From the cell containing the given text, extract its center point as (X, Y) coordinate. 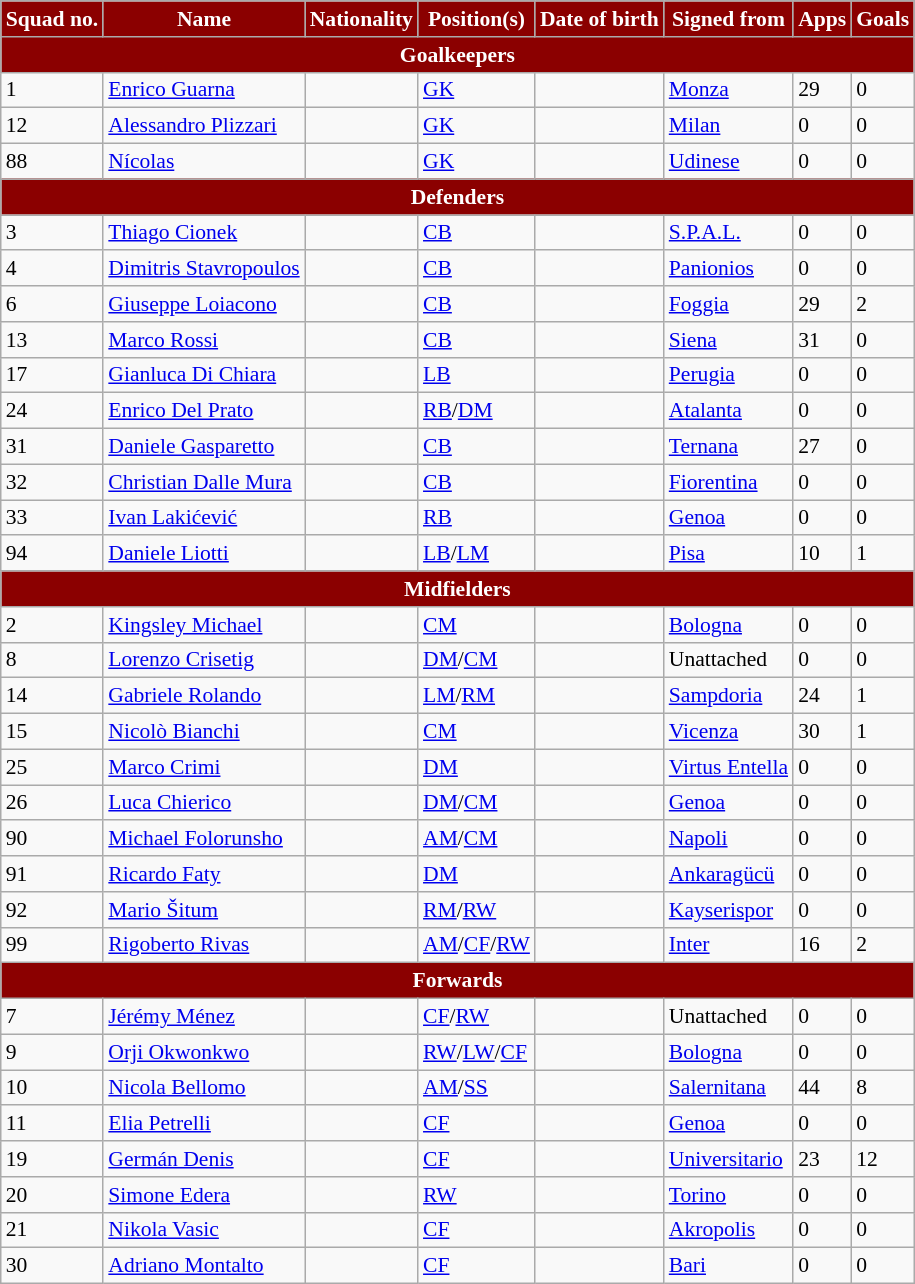
88 (52, 162)
Giuseppe Loiacono (204, 304)
Enrico Guarna (204, 90)
Luca Chierico (204, 803)
Daniele Liotti (204, 554)
Alessandro Plizzari (204, 126)
21 (52, 1230)
S.P.A.L. (728, 233)
4 (52, 269)
7 (52, 1017)
RW (476, 1195)
Date of birth (600, 19)
Virtus Entella (728, 767)
Adriano Montalto (204, 1266)
Milan (728, 126)
Signed from (728, 19)
RB/DM (476, 411)
Foggia (728, 304)
20 (52, 1195)
90 (52, 839)
Orji Okwonkwo (204, 1052)
15 (52, 732)
Siena (728, 340)
Gabriele Rolando (204, 696)
13 (52, 340)
44 (822, 1088)
Lorenzo Crisetig (204, 660)
Udinese (728, 162)
Kingsley Michael (204, 625)
Marco Crimi (204, 767)
99 (52, 945)
Marco Rossi (204, 340)
Ricardo Faty (204, 874)
Dimitris Stavropoulos (204, 269)
32 (52, 482)
91 (52, 874)
25 (52, 767)
Forwards (458, 981)
Monza (728, 90)
19 (52, 1159)
Gianluca Di Chiara (204, 375)
Michael Folorunsho (204, 839)
92 (52, 910)
RM/RW (476, 910)
Fiorentina (728, 482)
33 (52, 518)
Thiago Cionek (204, 233)
Akropolis (728, 1230)
Ankaragücü (728, 874)
Inter (728, 945)
Ivan Lakićević (204, 518)
Midfielders (458, 589)
Position(s) (476, 19)
Nicolò Bianchi (204, 732)
Salernitana (728, 1088)
Panionios (728, 269)
17 (52, 375)
Germán Denis (204, 1159)
Napoli (728, 839)
Atalanta (728, 411)
Rigoberto Rivas (204, 945)
Nationality (362, 19)
LB (476, 375)
3 (52, 233)
11 (52, 1124)
Defenders (458, 197)
Torino (728, 1195)
Perugia (728, 375)
23 (822, 1159)
Enrico Del Prato (204, 411)
Nícolas (204, 162)
Squad no. (52, 19)
Daniele Gasparetto (204, 447)
Sampdoria (728, 696)
Mario Šitum (204, 910)
Nikola Vasic (204, 1230)
Simone Edera (204, 1195)
Elia Petrelli (204, 1124)
14 (52, 696)
Goalkeepers (458, 55)
Goals (882, 19)
LB/LM (476, 554)
Jérémy Ménez (204, 1017)
CF/RW (476, 1017)
Christian Dalle Mura (204, 482)
AM/CM (476, 839)
LM/RM (476, 696)
27 (822, 447)
RB (476, 518)
Vicenza (728, 732)
Universitario (728, 1159)
AM/SS (476, 1088)
26 (52, 803)
Ternana (728, 447)
Pisa (728, 554)
Kayserispor (728, 910)
RW/LW/CF (476, 1052)
6 (52, 304)
Apps (822, 19)
Nicola Bellomo (204, 1088)
Name (204, 19)
AM/CF/RW (476, 945)
16 (822, 945)
94 (52, 554)
9 (52, 1052)
Bari (728, 1266)
